Pinpoint the cell where the given text exists, returning its (x, y) midpoint coordinate. 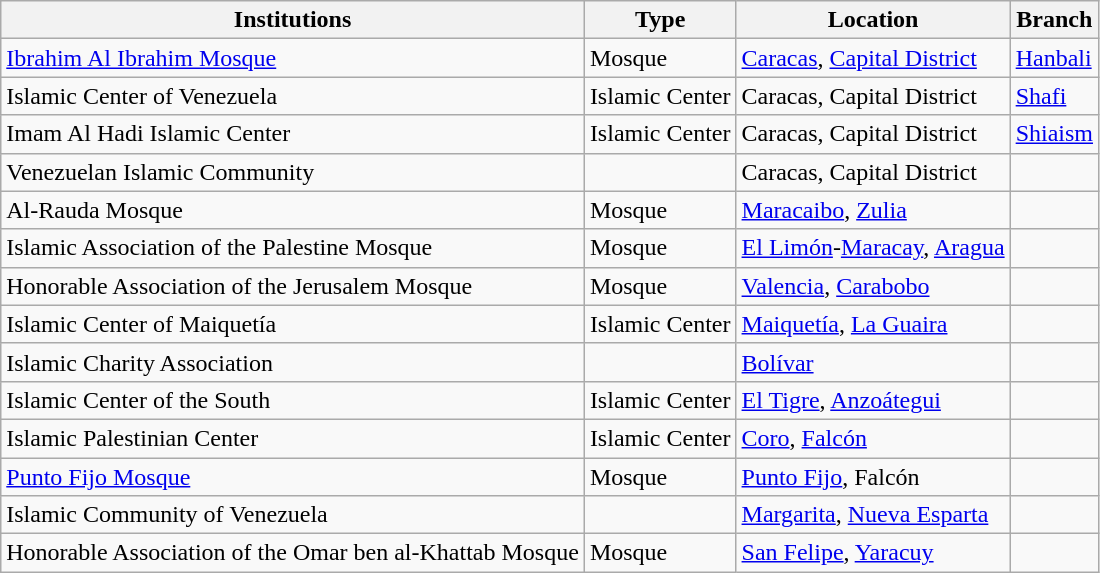
Shiaism (1054, 134)
Islamic Association of the Palestine Mosque (293, 248)
Valencia, Carabobo (873, 286)
Punto Fijo, Falcón (873, 477)
Branch (1054, 20)
Punto Fijo Mosque (293, 477)
Shafi (1054, 96)
Institutions (293, 20)
Margarita, Nueva Esparta (873, 515)
Honorable Association of the Omar ben al-Khattab Mosque (293, 553)
Imam Al Hadi Islamic Center (293, 134)
Islamic Center of the South (293, 400)
Islamic Community of Venezuela (293, 515)
Location (873, 20)
Ibrahim Al Ibrahim Mosque (293, 58)
Type (660, 20)
Coro, Falcón (873, 438)
Islamic Center of Venezuela (293, 96)
El Tigre, Anzoátegui (873, 400)
Maracaibo, Zulia (873, 210)
Hanbali (1054, 58)
Al-Rauda Mosque (293, 210)
Venezuelan Islamic Community (293, 172)
El Limón-Maracay, Aragua (873, 248)
San Felipe, Yaracuy (873, 553)
Islamic Palestinian Center (293, 438)
Bolívar (873, 362)
Islamic Charity Association (293, 362)
Maiquetía, La Guaira (873, 324)
Honorable Association of the Jerusalem Mosque (293, 286)
Islamic Center of Maiquetía (293, 324)
